From the cell containing the given text, extract its center point as [x, y] coordinate. 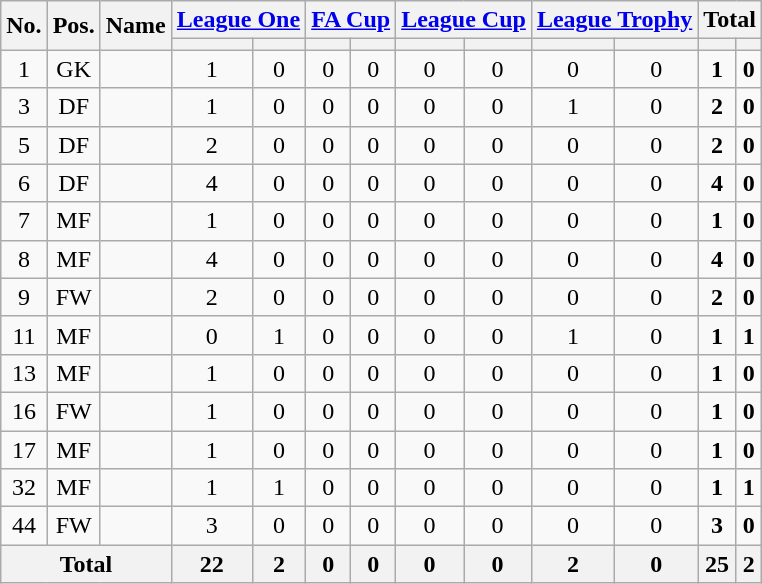
22 [212, 564]
8 [24, 259]
No. [24, 26]
5 [24, 145]
League Trophy [614, 20]
17 [24, 449]
7 [24, 221]
FA Cup [351, 20]
Pos. [74, 26]
9 [24, 297]
League One [238, 20]
16 [24, 411]
League Cup [464, 20]
44 [24, 526]
25 [717, 564]
32 [24, 488]
11 [24, 335]
GK [74, 69]
13 [24, 373]
Name [136, 26]
6 [24, 183]
